Extract the [X, Y] coordinate from the center of the cell holding the provided text.  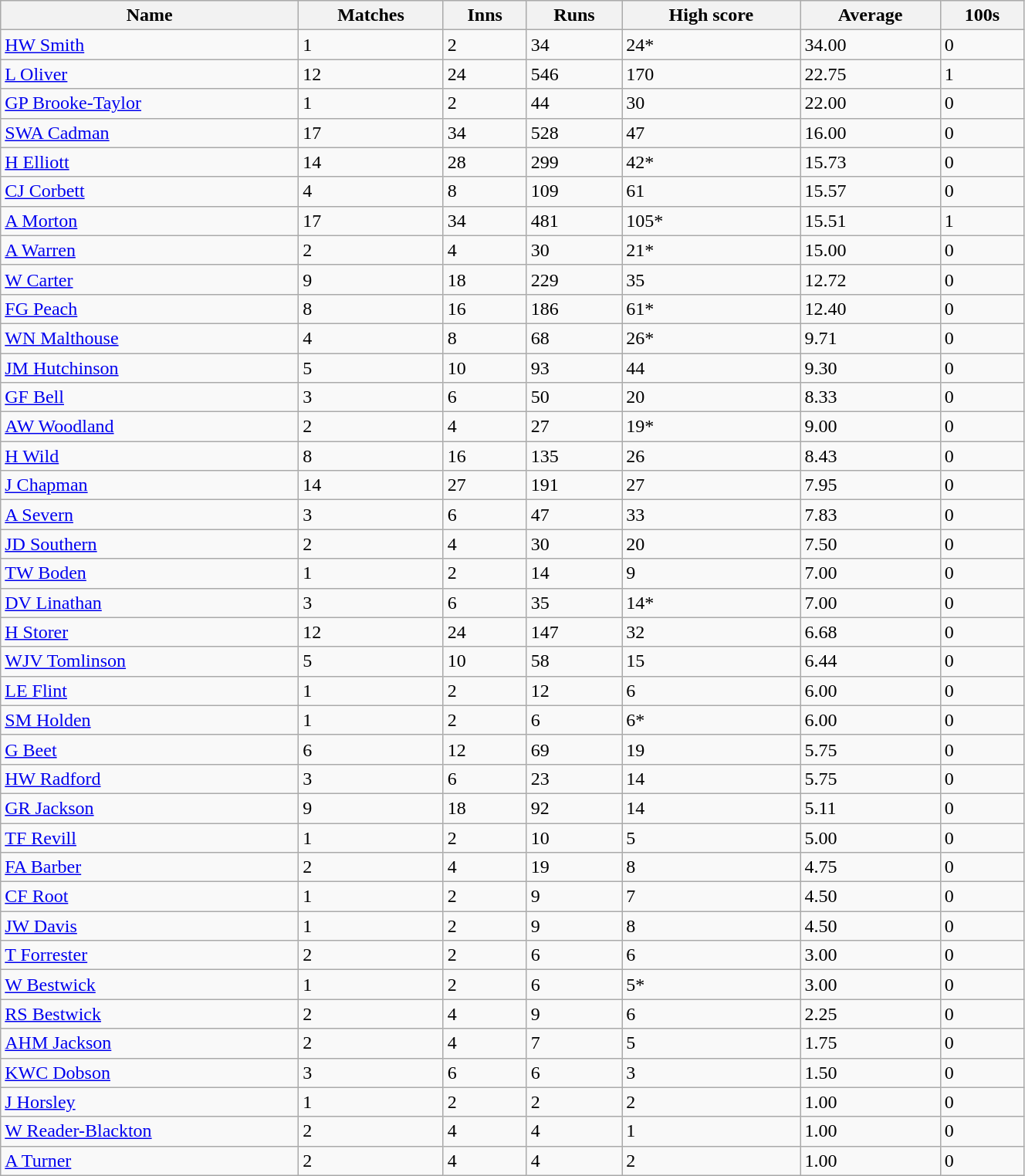
93 [574, 368]
68 [574, 338]
61 [712, 191]
69 [574, 749]
A Morton [150, 221]
HW Smith [150, 45]
W Bestwick [150, 985]
32 [712, 632]
105* [712, 221]
5.00 [871, 837]
WJV Tomlinson [150, 661]
14* [712, 603]
H Storer [150, 632]
50 [574, 397]
229 [574, 279]
GR Jackson [150, 808]
1.50 [871, 1073]
6* [712, 720]
9.00 [871, 427]
15.57 [871, 191]
9.30 [871, 368]
8.33 [871, 397]
CJ Corbett [150, 191]
JW Davis [150, 926]
23 [574, 779]
JD Southern [150, 544]
299 [574, 162]
J Chapman [150, 485]
GF Bell [150, 397]
Runs [574, 15]
147 [574, 632]
7.50 [871, 544]
J Horsley [150, 1102]
W Carter [150, 279]
15.73 [871, 162]
SWA Cadman [150, 133]
A Severn [150, 515]
Inns [485, 15]
AHM Jackson [150, 1043]
FA Barber [150, 867]
6.68 [871, 632]
7.83 [871, 515]
LE Flint [150, 691]
G Beet [150, 749]
Average [871, 15]
26* [712, 338]
AW Woodland [150, 427]
9.71 [871, 338]
KWC Dobson [150, 1073]
22.00 [871, 103]
H Elliott [150, 162]
HW Radford [150, 779]
L Oliver [150, 74]
RS Bestwick [150, 1014]
170 [712, 74]
A Warren [150, 250]
T Forrester [150, 955]
7.95 [871, 485]
100s [982, 15]
19* [712, 427]
W Reader-Blackton [150, 1131]
6.44 [871, 661]
22.75 [871, 74]
42* [712, 162]
15.51 [871, 221]
12.72 [871, 279]
5.11 [871, 808]
WN Malthouse [150, 338]
16.00 [871, 133]
CF Root [150, 897]
15 [712, 661]
92 [574, 808]
61* [712, 309]
135 [574, 456]
2.25 [871, 1014]
4.75 [871, 867]
Name [150, 15]
1.75 [871, 1043]
191 [574, 485]
12.40 [871, 309]
546 [574, 74]
26 [712, 456]
24* [712, 45]
21* [712, 250]
8.43 [871, 456]
528 [574, 133]
GP Brooke-Taylor [150, 103]
5* [712, 985]
High score [712, 15]
Matches [370, 15]
A Turner [150, 1161]
109 [574, 191]
DV Linathan [150, 603]
TF Revill [150, 837]
SM Holden [150, 720]
33 [712, 515]
H Wild [150, 456]
481 [574, 221]
186 [574, 309]
28 [485, 162]
34.00 [871, 45]
JM Hutchinson [150, 368]
TW Boden [150, 573]
15.00 [871, 250]
FG Peach [150, 309]
58 [574, 661]
